Return the (X, Y) coordinate for the center point of the cell that contains the specified text.  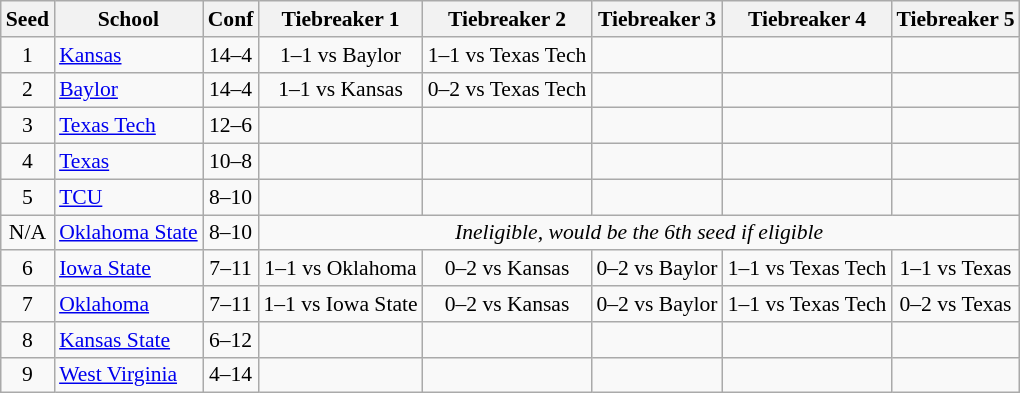
Tiebreaker 3 (656, 19)
3 (28, 126)
1–1 vs Texas (955, 269)
Oklahoma (128, 304)
6–12 (231, 340)
4–14 (231, 375)
12–6 (231, 126)
1–1 vs Iowa State (340, 304)
TCU (128, 197)
Tiebreaker 1 (340, 19)
0–2 vs Texas Tech (508, 90)
1–1 vs Oklahoma (340, 269)
Ineligible, would be the 6th seed if eligible (638, 233)
1–1 vs Kansas (340, 90)
1 (28, 55)
Tiebreaker 2 (508, 19)
10–8 (231, 162)
2 (28, 90)
Tiebreaker 5 (955, 19)
Seed (28, 19)
4 (28, 162)
6 (28, 269)
Texas Tech (128, 126)
Oklahoma State (128, 233)
8 (28, 340)
Baylor (128, 90)
N/A (28, 233)
9 (28, 375)
Kansas State (128, 340)
Texas (128, 162)
0–2 vs Texas (955, 304)
Tiebreaker 4 (808, 19)
Kansas (128, 55)
7 (28, 304)
Conf (231, 19)
Iowa State (128, 269)
5 (28, 197)
1–1 vs Baylor (340, 55)
West Virginia (128, 375)
School (128, 19)
